Locate the cell with the specified text and output its (X, Y) center coordinate. 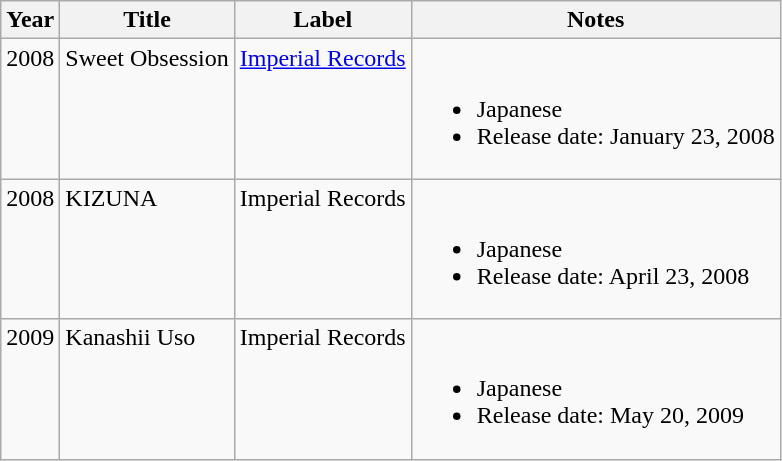
JapaneseRelease date: January 23, 2008 (596, 109)
Notes (596, 20)
KIZUNA (147, 249)
Title (147, 20)
2009 (30, 389)
Label (322, 20)
JapaneseRelease date: April 23, 2008 (596, 249)
Kanashii Uso (147, 389)
Sweet Obsession (147, 109)
JapaneseRelease date: May 20, 2009 (596, 389)
Year (30, 20)
